Find where the given text appears and provide that cell's center as (X, Y) coordinate. 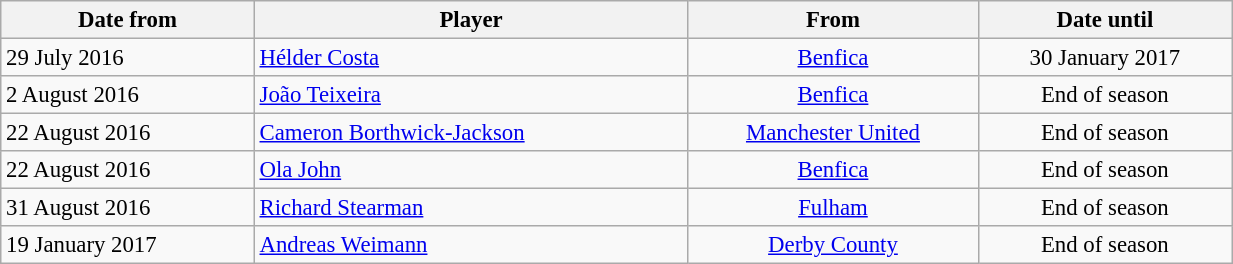
Andreas Weimann (471, 245)
From (833, 20)
Cameron Borthwick-Jackson (471, 133)
Derby County (833, 245)
2 August 2016 (128, 95)
Manchester United (833, 133)
João Teixeira (471, 95)
Date from (128, 20)
Date until (1105, 20)
Player (471, 20)
30 January 2017 (1105, 58)
31 August 2016 (128, 208)
19 January 2017 (128, 245)
Hélder Costa (471, 58)
Fulham (833, 208)
Ola John (471, 170)
Richard Stearman (471, 208)
29 July 2016 (128, 58)
